Scan for the cell matching the given text and deliver its [X, Y] coordinate at center. 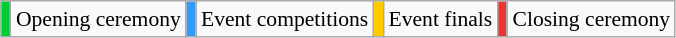
Closing ceremony [591, 19]
Event competitions [284, 19]
Opening ceremony [98, 19]
Event finals [440, 19]
